Determine the [x, y] coordinate at the center of the cell enclosing the given text.  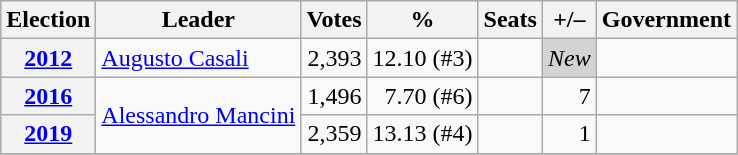
Election [48, 20]
Alessandro Mancini [198, 115]
2012 [48, 58]
+/– [569, 20]
2016 [48, 96]
Votes [334, 20]
7 [569, 96]
Leader [198, 20]
1,496 [334, 96]
7.70 (#6) [422, 96]
1 [569, 134]
12.10 (#3) [422, 58]
2019 [48, 134]
Seats [510, 20]
2,359 [334, 134]
13.13 (#4) [422, 134]
% [422, 20]
New [569, 58]
2,393 [334, 58]
Government [666, 20]
Augusto Casali [198, 58]
